Locate the cell with the specified text and output its [X, Y] center coordinate. 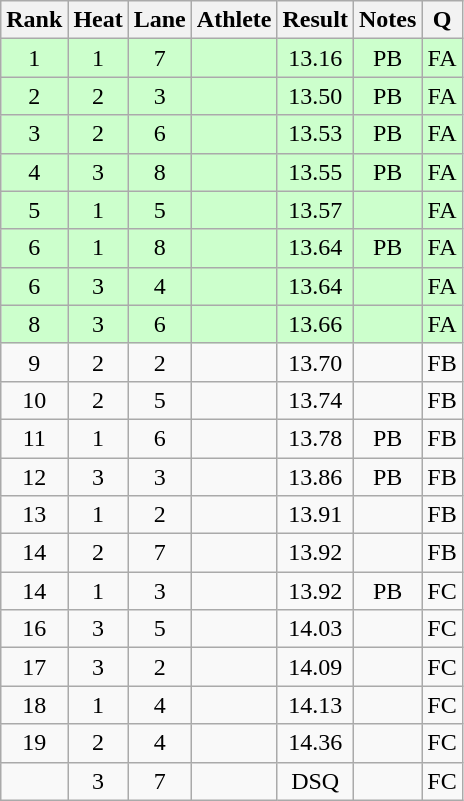
Rank [34, 20]
14.09 [315, 667]
13.70 [315, 362]
18 [34, 705]
13.50 [315, 96]
14.13 [315, 705]
13.86 [315, 477]
13.53 [315, 134]
13.91 [315, 515]
Result [315, 20]
11 [34, 438]
10 [34, 400]
17 [34, 667]
13.74 [315, 400]
13.55 [315, 172]
13 [34, 515]
14.36 [315, 743]
Athlete [234, 20]
12 [34, 477]
13.78 [315, 438]
Notes [387, 20]
16 [34, 629]
13.16 [315, 58]
14.03 [315, 629]
Heat [98, 20]
13.57 [315, 210]
Q [442, 20]
DSQ [315, 781]
Lane [160, 20]
9 [34, 362]
19 [34, 743]
13.66 [315, 324]
